Find where the given text appears and provide that cell's center as [x, y] coordinate. 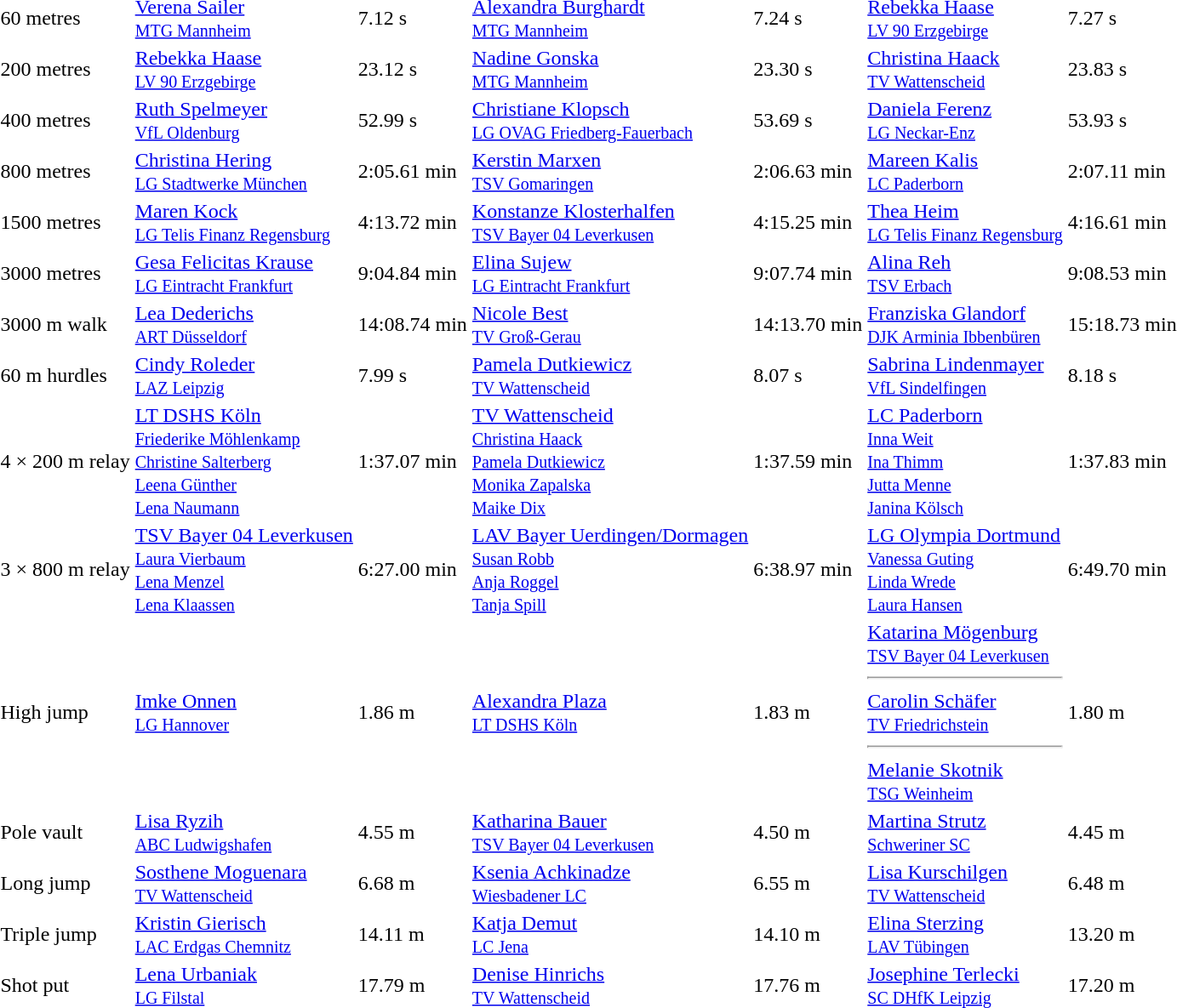
Thea HeimLG Telis Finanz Regensburg [965, 223]
6:27.00 min [412, 570]
1.83 m [808, 713]
9:07.74 min [808, 274]
Franziska GlandorfDJK Arminia Ibbenbüren [965, 325]
23.30 s [808, 70]
Alina RehTSV Erbach [965, 274]
4.50 m [808, 832]
52.99 s [412, 121]
Lisa RyzihABC Ludwigshafen [243, 832]
Daniela FerenzLG Neckar-Enz [965, 121]
TSV Bayer 04 LeverkusenLaura VierbaumLena MenzelLena Klaassen [243, 570]
1.86 m [412, 713]
Sabrina LindenmayerVfL Sindelfingen [965, 376]
4:15.25 min [808, 223]
53.69 s [808, 121]
Christina HaackTV Wattenscheid [965, 70]
14:08.74 min [412, 325]
Christiane KlopschLG OVAG Friedberg-Fauerbach [609, 121]
8.07 s [808, 376]
Christina HeringLG Stadtwerke München [243, 172]
1:37.59 min [808, 461]
LC PaderbornInna WeitIna ThimmJutta MenneJanina Kölsch [965, 461]
1:37.07 min [412, 461]
6:38.97 min [808, 570]
Cindy RolederLAZ Leipzig [243, 376]
LT DSHS KölnFriederike MöhlenkampChristine SalterbergLeena GüntherLena Naumann [243, 461]
Mareen KalisLC Paderborn [965, 172]
14.10 m [808, 934]
Nadine GonskaMTG Mannheim [609, 70]
Ruth SpelmeyerVfL Oldenburg [243, 121]
LG Olympia DortmundVanessa GutingLinda WredeLaura Hansen [965, 570]
Lisa KurschilgenTV Wattenscheid [965, 883]
Rebekka HaaseLV 90 Erzgebirge [243, 70]
23.12 s [412, 70]
Katja DemutLC Jena [609, 934]
TV WattenscheidChristina HaackPamela DutkiewiczMonika ZapalskaMaike Dix [609, 461]
Imke OnnenLG Hannover [243, 713]
Konstanze KlosterhalfenTSV Bayer 04 Leverkusen [609, 223]
Kristin GierischLAC Erdgas Chemnitz [243, 934]
2:06.63 min [808, 172]
Pamela DutkiewiczTV Wattenscheid [609, 376]
Ksenia AchkinadzeWiesbadener LC [609, 883]
LAV Bayer Uerdingen/DormagenSusan RobbAnja RoggelTanja Spill [609, 570]
Maren KockLG Telis Finanz Regensburg [243, 223]
Gesa Felicitas KrauseLG Eintracht Frankfurt [243, 274]
Katharina BauerTSV Bayer 04 Leverkusen [609, 832]
14.11 m [412, 934]
7.99 s [412, 376]
Alexandra PlazaLT DSHS Köln [609, 713]
14:13.70 min [808, 325]
4.55 m [412, 832]
4:13.72 min [412, 223]
Kerstin MarxenTSV Gomaringen [609, 172]
Katarina MögenburgTSV Bayer 04 LeverkusenCarolin SchäferTV FriedrichsteinMelanie SkotnikTSG Weinheim [965, 713]
Sosthene MoguenaraTV Wattenscheid [243, 883]
Lea DederichsART Düsseldorf [243, 325]
2:05.61 min [412, 172]
Martina StrutzSchweriner SC [965, 832]
6.55 m [808, 883]
Elina SujewLG Eintracht Frankfurt [609, 274]
Elina SterzingLAV Tübingen [965, 934]
9:04.84 min [412, 274]
6.68 m [412, 883]
Nicole BestTV Groß-Gerau [609, 325]
